Determine the [x, y] coordinate at the center of the cell enclosing the given text.  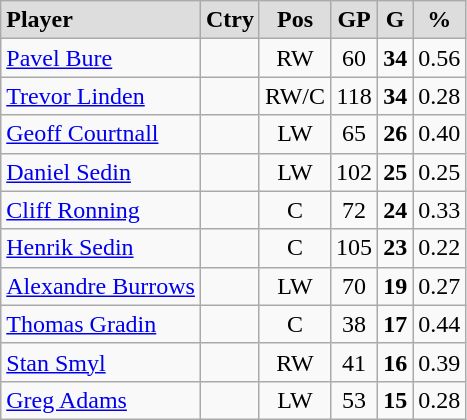
Thomas Gradin [101, 324]
17 [396, 324]
70 [354, 286]
Trevor Linden [101, 96]
53 [354, 400]
Henrik Sedin [101, 248]
Pos [294, 20]
0.39 [440, 362]
72 [354, 210]
16 [396, 362]
Player [101, 20]
26 [396, 134]
0.40 [440, 134]
0.56 [440, 58]
19 [396, 286]
Alexandre Burrows [101, 286]
% [440, 20]
Greg Adams [101, 400]
Daniel Sedin [101, 172]
0.33 [440, 210]
15 [396, 400]
25 [396, 172]
23 [396, 248]
24 [396, 210]
118 [354, 96]
0.27 [440, 286]
Cliff Ronning [101, 210]
102 [354, 172]
60 [354, 58]
RW/C [294, 96]
Ctry [230, 20]
GP [354, 20]
41 [354, 362]
65 [354, 134]
38 [354, 324]
Geoff Courtnall [101, 134]
0.25 [440, 172]
Stan Smyl [101, 362]
0.44 [440, 324]
G [396, 20]
Pavel Bure [101, 58]
0.22 [440, 248]
105 [354, 248]
